Pinpoint the cell where the given text exists, returning its [x, y] midpoint coordinate. 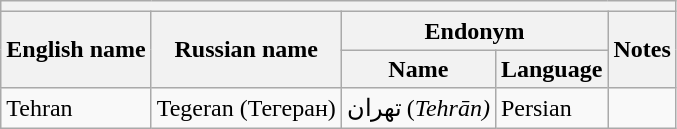
Russian name [246, 50]
تهران (Tehrān) [418, 108]
Tehran [76, 108]
Persian [551, 108]
Language [551, 69]
Notes [642, 50]
Name [418, 69]
English name [76, 50]
Endonym [474, 31]
Tegeran (Тегеран) [246, 108]
